From the cell containing the given text, extract its center point as (X, Y) coordinate. 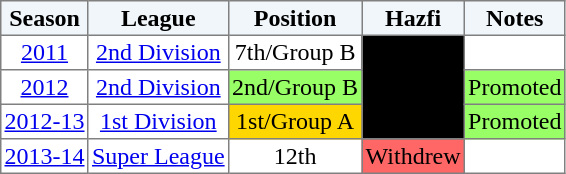
Withdrew (414, 156)
2012-13 (44, 121)
Hazfi (414, 18)
1st Division (158, 121)
2012 (44, 87)
Position (295, 18)
League (158, 18)
2nd/Group B (295, 87)
Notes (514, 18)
2011 (44, 52)
Season (44, 18)
2013-14 (44, 156)
1st/Group A (295, 121)
7th/Group B (295, 52)
12th (295, 156)
Super League (158, 156)
